Return the (x, y) coordinate for the center point of the cell that contains the specified text.  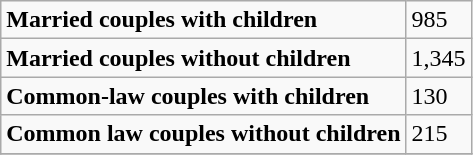
Married couples with children (204, 20)
Married couples without children (204, 58)
130 (438, 96)
Common law couples without children (204, 134)
215 (438, 134)
985 (438, 20)
1,345 (438, 58)
Common-law couples with children (204, 96)
